Scan for the cell matching the given text and deliver its (x, y) coordinate at center. 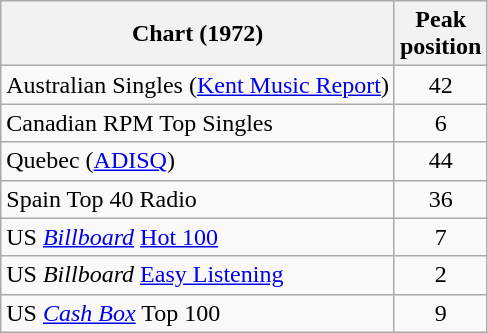
Australian Singles (Kent Music Report) (198, 85)
Quebec (ADISQ) (198, 161)
US Billboard Hot 100 (198, 237)
36 (440, 199)
9 (440, 313)
Spain Top 40 Radio (198, 199)
42 (440, 85)
7 (440, 237)
US Billboard Easy Listening (198, 275)
Canadian RPM Top Singles (198, 123)
6 (440, 123)
Peakposition (440, 34)
US Cash Box Top 100 (198, 313)
2 (440, 275)
Chart (1972) (198, 34)
44 (440, 161)
